For the text-containing cell, return its midpoint in [X, Y] coordinate format. 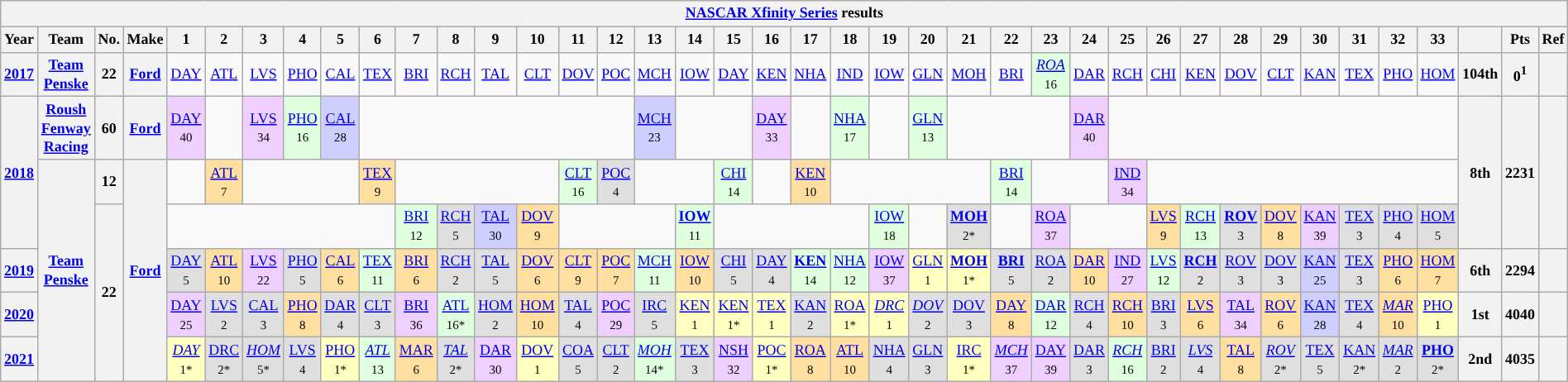
TAL8 [1241, 360]
IOW18 [889, 227]
3 [264, 40]
LVS9 [1163, 227]
Roush Fenway Racing [66, 128]
DAR [1090, 74]
13 [655, 40]
MCH37 [1011, 360]
RCH13 [1201, 227]
TEX11 [378, 270]
GLN [928, 74]
Team [66, 40]
2017 [20, 74]
NSH32 [734, 360]
DAY4 [772, 270]
21 [969, 40]
DOV1 [538, 360]
10 [538, 40]
MOH14* [655, 360]
ROV2* [1281, 360]
PHO16 [303, 128]
31 [1360, 40]
4040 [1520, 315]
8 [456, 40]
15 [734, 40]
KAN2 [810, 315]
TAL5 [496, 270]
CLT16 [578, 182]
2018 [20, 173]
LVS22 [264, 270]
DAR3 [1090, 360]
6 [378, 40]
DRC1 [889, 315]
DOV2 [928, 315]
19 [889, 40]
DOV9 [538, 227]
POC [616, 74]
BRI6 [416, 270]
CHI5 [734, 270]
CHI14 [734, 182]
RCH5 [456, 227]
DAY25 [186, 315]
11 [578, 40]
GLN13 [928, 128]
MOH2* [969, 227]
2 [224, 40]
17 [810, 40]
CHI [1163, 74]
29 [1281, 40]
8th [1480, 173]
TEX4 [1360, 315]
24 [1090, 40]
MCH11 [655, 270]
60 [109, 128]
RCH4 [1090, 315]
COA5 [578, 360]
CAL [341, 74]
MAR6 [416, 360]
TEX1 [772, 315]
30 [1320, 40]
CLT2 [616, 360]
DAY40 [186, 128]
LVS6 [1201, 315]
1st [1480, 315]
Pts [1520, 40]
TAL34 [1241, 315]
HOM5 [1437, 227]
NHA [810, 74]
BRI36 [416, 315]
RCH16 [1127, 360]
1 [186, 40]
KAN25 [1320, 270]
ATL13 [378, 360]
DOV6 [538, 270]
DAY33 [772, 128]
DRC2* [224, 360]
104th [1480, 74]
TAL4 [578, 315]
ROV6 [1281, 315]
Make [146, 40]
2019 [20, 270]
LVS2 [224, 315]
PHO2* [1437, 360]
IND [850, 74]
2020 [20, 315]
DAY8 [1011, 315]
DOV8 [1281, 227]
Year [20, 40]
HOM10 [538, 315]
CLT9 [578, 270]
2021 [20, 360]
4 [303, 40]
BRI5 [1011, 270]
20 [928, 40]
28 [1241, 40]
DAR4 [341, 315]
HOM5* [264, 360]
POC4 [616, 182]
MAR2 [1398, 360]
IRC1* [969, 360]
DAY1* [186, 360]
6th [1480, 270]
HOM2 [496, 315]
POC29 [616, 315]
NHA4 [889, 360]
BRI14 [1011, 182]
2294 [1520, 270]
LVS34 [264, 128]
GLN1 [928, 270]
ATL [224, 74]
DAR10 [1090, 270]
CLT3 [378, 315]
KAN [1320, 74]
ATL16* [456, 315]
IOW37 [889, 270]
14 [695, 40]
KEN14 [810, 270]
KAN2* [1360, 360]
GLN3 [928, 360]
DAR12 [1050, 315]
BRI12 [416, 227]
MOH [969, 74]
33 [1437, 40]
RCH10 [1127, 315]
CAL3 [264, 315]
23 [1050, 40]
TEX5 [1320, 360]
9 [496, 40]
18 [850, 40]
MOH1* [969, 270]
BRI2 [1163, 360]
DAY5 [186, 270]
5 [341, 40]
25 [1127, 40]
KAN28 [1320, 315]
NHA12 [850, 270]
ROA2 [1050, 270]
IOW10 [695, 270]
ROA8 [810, 360]
HOM [1437, 74]
2nd [1480, 360]
PHO1* [341, 360]
32 [1398, 40]
BRI3 [1163, 315]
CAL6 [341, 270]
TAL2* [456, 360]
TEX9 [378, 182]
IRC5 [655, 315]
ROA16 [1050, 74]
POC1* [772, 360]
HOM7 [1437, 270]
ROA1* [850, 315]
TAL [496, 74]
LVS12 [1163, 270]
PHO4 [1398, 227]
POC7 [616, 270]
PHO5 [303, 270]
DAR40 [1090, 128]
PHO8 [303, 315]
PHO6 [1398, 270]
IOW11 [695, 227]
DAR30 [496, 360]
NHA17 [850, 128]
MAR10 [1398, 315]
ROA37 [1050, 227]
KEN1 [695, 315]
7 [416, 40]
PHO1 [1437, 315]
IND34 [1127, 182]
16 [772, 40]
MCH23 [655, 128]
NASCAR Xfinity Series results [784, 13]
KEN1* [734, 315]
TAL30 [496, 227]
IND27 [1127, 270]
KAN39 [1320, 227]
01 [1520, 74]
MCH [655, 74]
27 [1201, 40]
KEN10 [810, 182]
26 [1163, 40]
4035 [1520, 360]
DAY39 [1050, 360]
CAL28 [341, 128]
LVS [264, 74]
Ref [1553, 40]
ATL7 [224, 182]
No. [109, 40]
2231 [1520, 173]
